Locate the cell with the specified text and output its (X, Y) center coordinate. 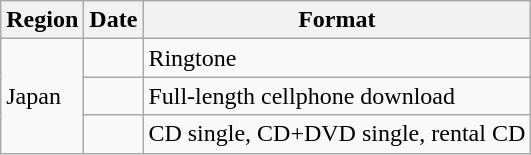
Region (42, 20)
Full-length cellphone download (337, 96)
CD single, CD+DVD single, rental CD (337, 134)
Date (114, 20)
Ringtone (337, 58)
Format (337, 20)
Japan (42, 96)
